Identify which cell holds the provided text, then report its [x, y] central coordinate. 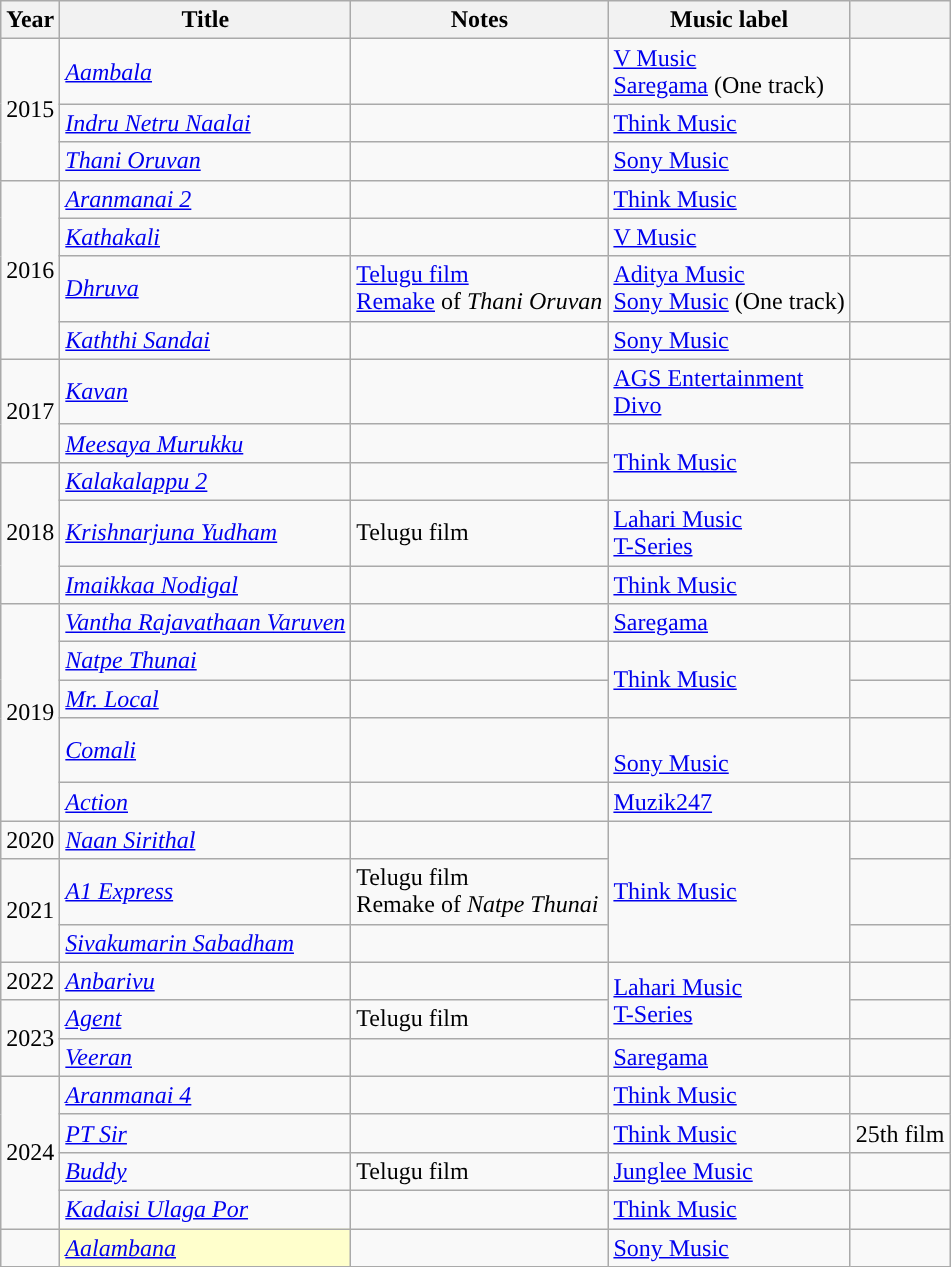
Muzik247 [729, 802]
Dhruva [206, 288]
Kalakalappu 2 [206, 481]
Junglee Music [729, 1171]
2024 [30, 1152]
Title [206, 20]
Telugu filmRemake of Natpe Thunai [480, 892]
Telugu filmRemake of Thani Oruvan [480, 288]
Agent [206, 1019]
2016 [30, 270]
Kaththi Sandai [206, 340]
Mr. Local [206, 699]
25th film [900, 1133]
Aambala [206, 72]
Aranmanai 4 [206, 1095]
Aditya MusicSony Music (One track) [729, 288]
V MusicSaregama (One track) [729, 72]
Kadaisi Ulaga Por [206, 1209]
Music label [729, 20]
2021 [30, 910]
Comali [206, 750]
Action [206, 802]
Krishnarjuna Yudham [206, 532]
Natpe Thunai [206, 661]
Naan Sirithal [206, 840]
Aranmanai 2 [206, 199]
2018 [30, 532]
Imaikkaa Nodigal [206, 585]
Anbarivu [206, 981]
2023 [30, 1038]
Thani Oruvan [206, 161]
Year [30, 20]
Meesaya Murukku [206, 443]
V Music [729, 237]
AGS EntertainmentDivo [729, 392]
2019 [30, 712]
A1 Express [206, 892]
Notes [480, 20]
Buddy [206, 1171]
2015 [30, 110]
2020 [30, 840]
PT Sir [206, 1133]
Sivakumarin Sabadham [206, 943]
Vantha Rajavathaan Varuven [206, 623]
Kathakali [206, 237]
Indru Netru Naalai [206, 123]
Kavan [206, 392]
2022 [30, 981]
2017 [30, 410]
Veeran [206, 1057]
Aalambana [206, 1247]
